Determine the (X, Y) coordinate at the center of the cell enclosing the given text.  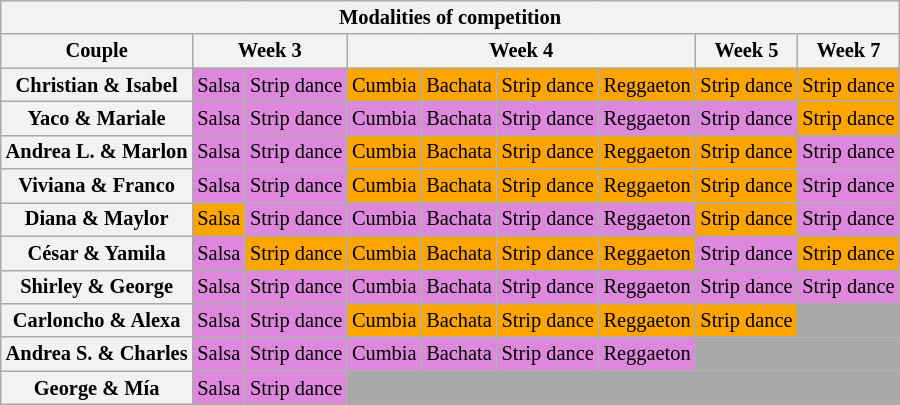
Shirley & George (97, 287)
Week 5 (746, 51)
Diana & Maylor (97, 219)
César & Yamila (97, 253)
Andrea S. & Charles (97, 354)
Week 3 (270, 51)
Modalities of competition (450, 17)
Week 4 (521, 51)
Andrea L. & Marlon (97, 152)
Week 7 (848, 51)
George & Mía (97, 388)
Christian & Isabel (97, 85)
Couple (97, 51)
Yaco & Mariale (97, 118)
Carloncho & Alexa (97, 320)
Viviana & Franco (97, 186)
